Search for the cell housing the specified text and yield its (x, y) center coordinate. 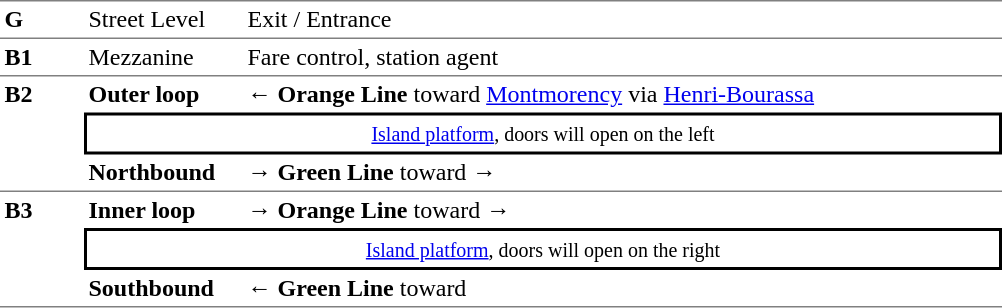
G (42, 19)
Northbound (164, 173)
B2 (42, 134)
Mezzanine (164, 57)
Island platform, doors will open on the right (543, 249)
Outer loop (164, 94)
← Green Line toward (622, 289)
Southbound (164, 289)
→ Green Line toward → (622, 173)
Island platform, doors will open on the left (543, 133)
→ Orange Line toward → (622, 210)
Street Level (164, 19)
Inner loop (164, 210)
B1 (42, 57)
Exit / Entrance (622, 19)
B3 (42, 250)
← Orange Line toward Montmorency via Henri-Bourassa (622, 94)
Fare control, station agent (622, 57)
